Scan for the cell matching the given text and deliver its [x, y] coordinate at center. 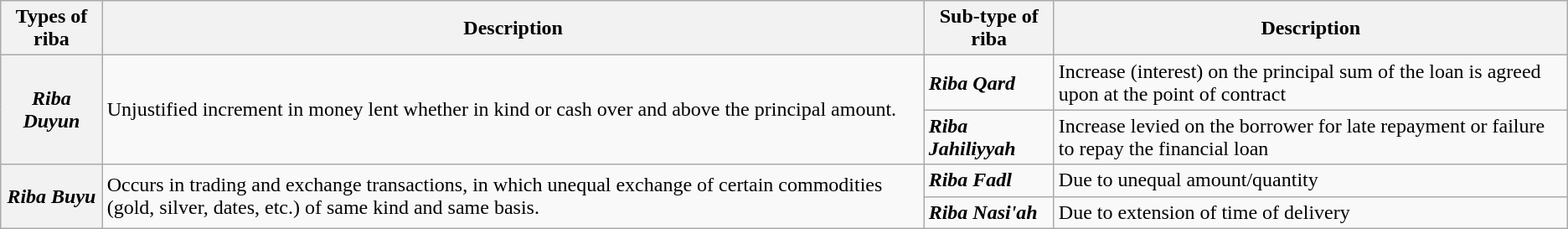
Riba Qard [988, 82]
Due to unequal amount/quantity [1310, 180]
Unjustified increment in money lent whether in kind or cash over and above the principal amount. [513, 110]
Increase (interest) on the principal sum of the loan is agreed upon at the point of contract [1310, 82]
Riba Nasi'ah [988, 212]
Types of riba [52, 29]
Riba Fadl [988, 180]
Riba Buyu [52, 196]
Riba Jahiliyyah [988, 138]
Increase levied on the borrower for late repayment or failure to repay the financial loan [1310, 138]
Riba Duyun [52, 110]
Sub-type of riba [988, 29]
Due to extension of time of delivery [1310, 212]
